Scan for the cell matching the given text and deliver its (X, Y) coordinate at center. 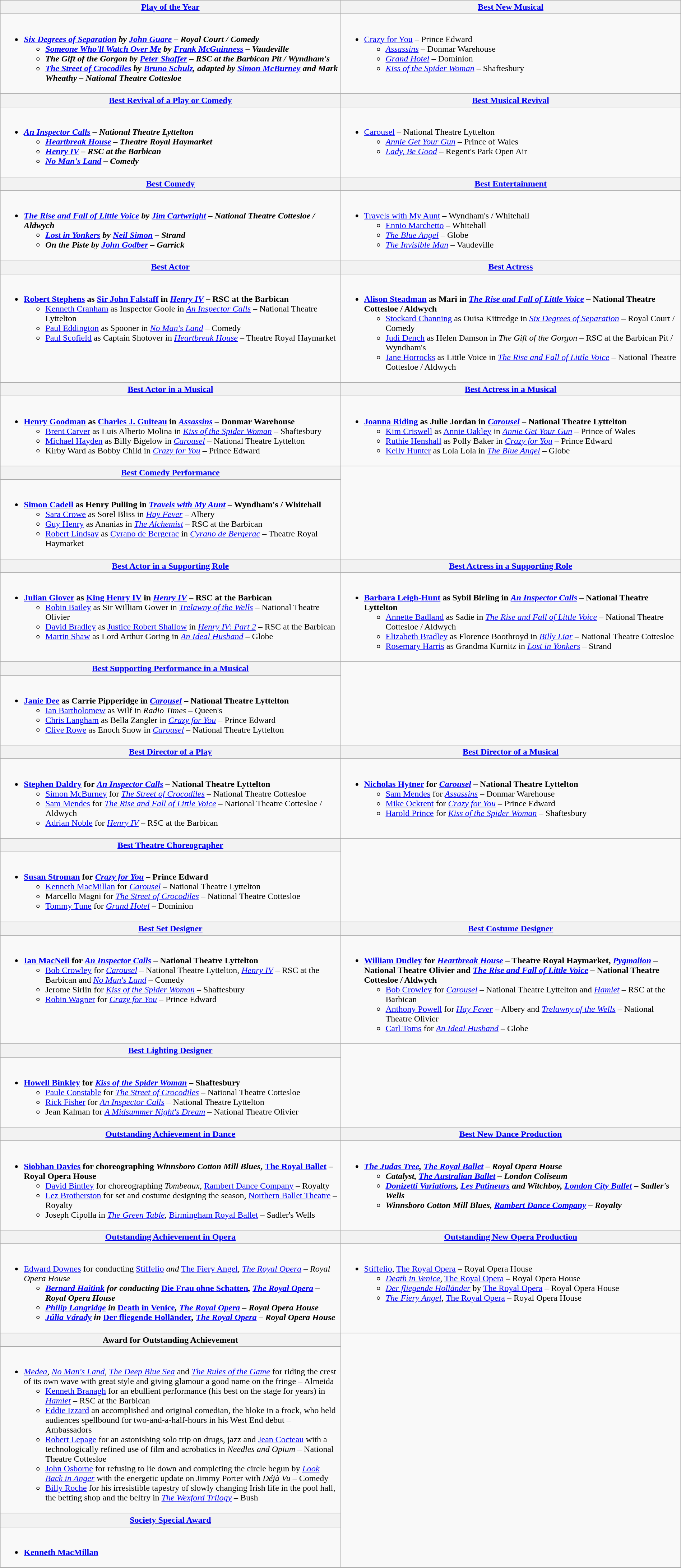
Carousel – National Theatre LytteltonAnnie Get Your Gun – Prince of WalesLady, Be Good – Regent's Park Open Air (511, 142)
Best Actor (170, 267)
Travels with My Aunt – Wyndham's / WhitehallEnnio Marchetto – WhitehallThe Blue Angel – GlobeThe Invisible Man – Vaudeville (511, 225)
Best Theatre Choreographer (170, 845)
Best Musical Revival (511, 100)
Society Special Award (170, 1520)
Outstanding New Opera Production (511, 1237)
Best Director of a Musical (511, 752)
An Inspector Calls – National Theatre LytteltonHeartbreak House – Theatre Royal HaymarketHenry IV – RSC at the BarbicanNo Man's Land – Comedy (170, 142)
Outstanding Achievement in Opera (170, 1237)
Best Actress (511, 267)
Best Actress in a Musical (511, 389)
Best Revival of a Play or Comedy (170, 100)
Kenneth MacMillan (170, 1547)
Play of the Year (170, 7)
Best Director of a Play (170, 752)
Best Set Designer (170, 928)
Award for Outstanding Achievement (170, 1340)
Best Comedy (170, 184)
Best Actor in a Musical (170, 389)
Best New Dance Production (511, 1134)
Best Comedy Performance (170, 472)
Best Actress in a Supporting Role (511, 566)
Best Supporting Performance in a Musical (170, 669)
Best Entertainment (511, 184)
Best New Musical (511, 7)
Best Costume Designer (511, 928)
Crazy for You – Prince EdwardAssassins – Donmar WarehouseGrand Hotel – DominionKiss of the Spider Woman – Shaftesbury (511, 54)
Outstanding Achievement in Dance (170, 1134)
Best Lighting Designer (170, 1051)
Best Actor in a Supporting Role (170, 566)
